Scan for the cell matching the given text and deliver its [X, Y] coordinate at center. 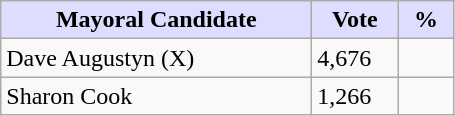
Sharon Cook [156, 96]
Dave Augustyn (X) [156, 58]
4,676 [355, 58]
1,266 [355, 96]
Vote [355, 20]
% [426, 20]
Mayoral Candidate [156, 20]
